Find where the given text appears and provide that cell's center as (X, Y) coordinate. 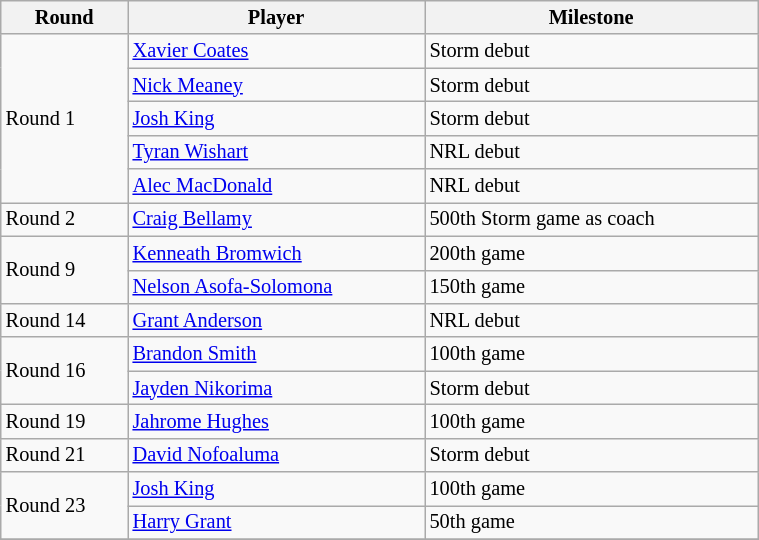
Milestone (592, 17)
Round 21 (64, 455)
David Nofoaluma (276, 455)
Alec MacDonald (276, 186)
Xavier Coates (276, 51)
Grant Anderson (276, 320)
500th Storm game as coach (592, 219)
200th game (592, 253)
Harry Grant (276, 522)
Nelson Asofa-Solomona (276, 287)
Jayden Nikorima (276, 388)
Round (64, 17)
Kenneath Bromwich (276, 253)
Tyran Wishart (276, 152)
Craig Bellamy (276, 219)
Round 9 (64, 270)
150th game (592, 287)
Round 16 (64, 370)
Brandon Smith (276, 354)
Jahrome Hughes (276, 421)
Player (276, 17)
Round 14 (64, 320)
Nick Meaney (276, 85)
50th game (592, 522)
Round 1 (64, 118)
Round 19 (64, 421)
Round 2 (64, 219)
Round 23 (64, 506)
